Pinpoint the cell where the given text exists, returning its (X, Y) midpoint coordinate. 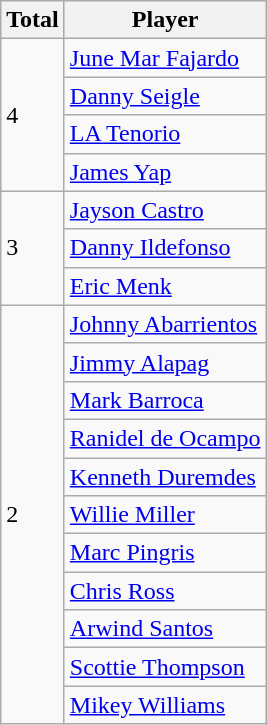
Marc Pingris (165, 553)
Kenneth Duremdes (165, 477)
James Yap (165, 172)
3 (33, 248)
Scottie Thompson (165, 667)
2 (33, 514)
Chris Ross (165, 591)
Jayson Castro (165, 210)
Danny Ildefonso (165, 248)
Danny Seigle (165, 96)
LA Tenorio (165, 134)
Mark Barroca (165, 400)
Ranidel de Ocampo (165, 438)
Willie Miller (165, 515)
Arwind Santos (165, 629)
Jimmy Alapag (165, 362)
Mikey Williams (165, 705)
Eric Menk (165, 286)
June Mar Fajardo (165, 58)
Johnny Abarrientos (165, 324)
Player (165, 20)
Total (33, 20)
4 (33, 115)
